Return the [x, y] coordinate for the center point of the cell that contains the specified text.  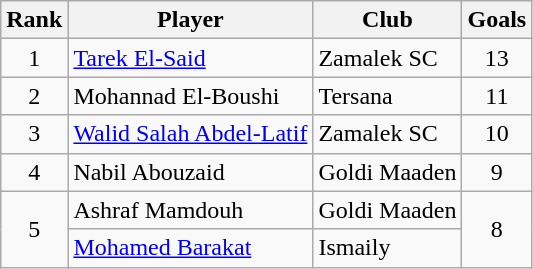
Tarek El-Said [190, 58]
Mohamed Barakat [190, 248]
13 [497, 58]
10 [497, 134]
3 [34, 134]
9 [497, 172]
11 [497, 96]
Rank [34, 20]
Ashraf Mamdouh [190, 210]
Goals [497, 20]
4 [34, 172]
Nabil Abouzaid [190, 172]
Walid Salah Abdel-Latif [190, 134]
Tersana [388, 96]
Mohannad El-Boushi [190, 96]
5 [34, 229]
1 [34, 58]
Club [388, 20]
2 [34, 96]
Player [190, 20]
8 [497, 229]
Ismaily [388, 248]
